Capture the cell that displays the provided text and extract its (X, Y) central coordinate. 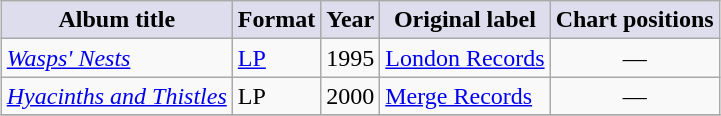
1995 (350, 58)
Wasps' Nests (116, 58)
Hyacinths and Thistles (116, 96)
Chart positions (634, 20)
Original label (465, 20)
Merge Records (465, 96)
2000 (350, 96)
Format (276, 20)
Year (350, 20)
Album title (116, 20)
London Records (465, 58)
